Provide the [x, y] coordinate of the cell's center where the given text is located.  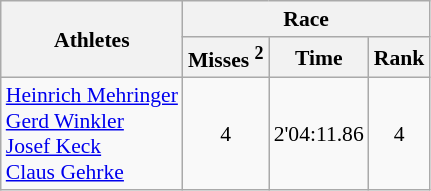
Time [319, 58]
Athletes [92, 40]
Race [306, 19]
Misses 2 [226, 58]
Rank [400, 58]
Heinrich MehringerGerd WinklerJosef KeckClaus Gehrke [92, 134]
2'04:11.86 [319, 134]
